Find where the given text appears and provide that cell's center as [x, y] coordinate. 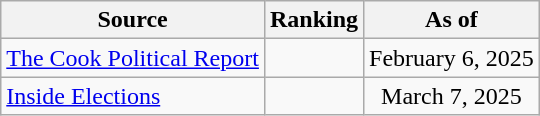
As of [452, 20]
The Cook Political Report [133, 58]
February 6, 2025 [452, 58]
Source [133, 20]
March 7, 2025 [452, 96]
Ranking [314, 20]
Inside Elections [133, 96]
